From the cell containing the given text, extract its center point as [X, Y] coordinate. 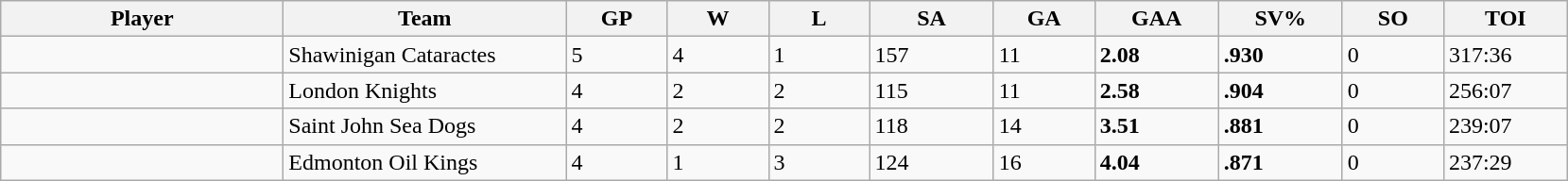
3 [818, 162]
.904 [1280, 90]
W [718, 19]
.881 [1280, 126]
GA [1043, 19]
Shawinigan Cataractes [425, 55]
.930 [1280, 55]
L [818, 19]
SV% [1280, 19]
256:07 [1505, 90]
GP [616, 19]
TOI [1505, 19]
2.58 [1157, 90]
SO [1393, 19]
4.04 [1157, 162]
2.08 [1157, 55]
Saint John Sea Dogs [425, 126]
3.51 [1157, 126]
Team [425, 19]
16 [1043, 162]
.871 [1280, 162]
317:36 [1505, 55]
London Knights [425, 90]
115 [932, 90]
157 [932, 55]
124 [932, 162]
GAA [1157, 19]
239:07 [1505, 126]
14 [1043, 126]
5 [616, 55]
118 [932, 126]
237:29 [1505, 162]
Edmonton Oil Kings [425, 162]
SA [932, 19]
Player [142, 19]
